Return (X, Y) of the center of cell containing provided text 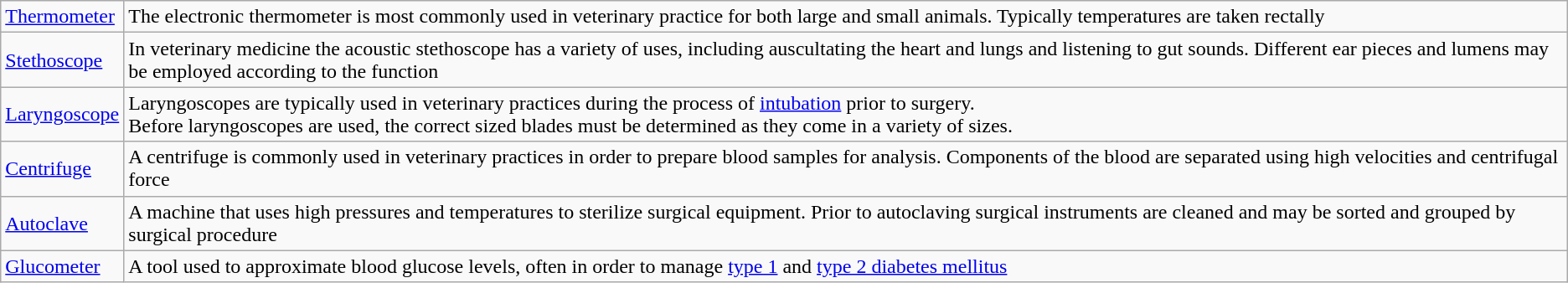
The electronic thermometer is most commonly used in veterinary practice for both large and small animals. Typically temperatures are taken rectally (846, 17)
Glucometer (62, 266)
A tool used to approximate blood glucose levels, often in order to manage type 1 and type 2 diabetes mellitus (846, 266)
Autoclave (62, 223)
Laryngoscope (62, 114)
Centrifuge (62, 169)
Thermometer (62, 17)
Stethoscope (62, 60)
